Search for the cell housing the specified text and yield its (X, Y) center coordinate. 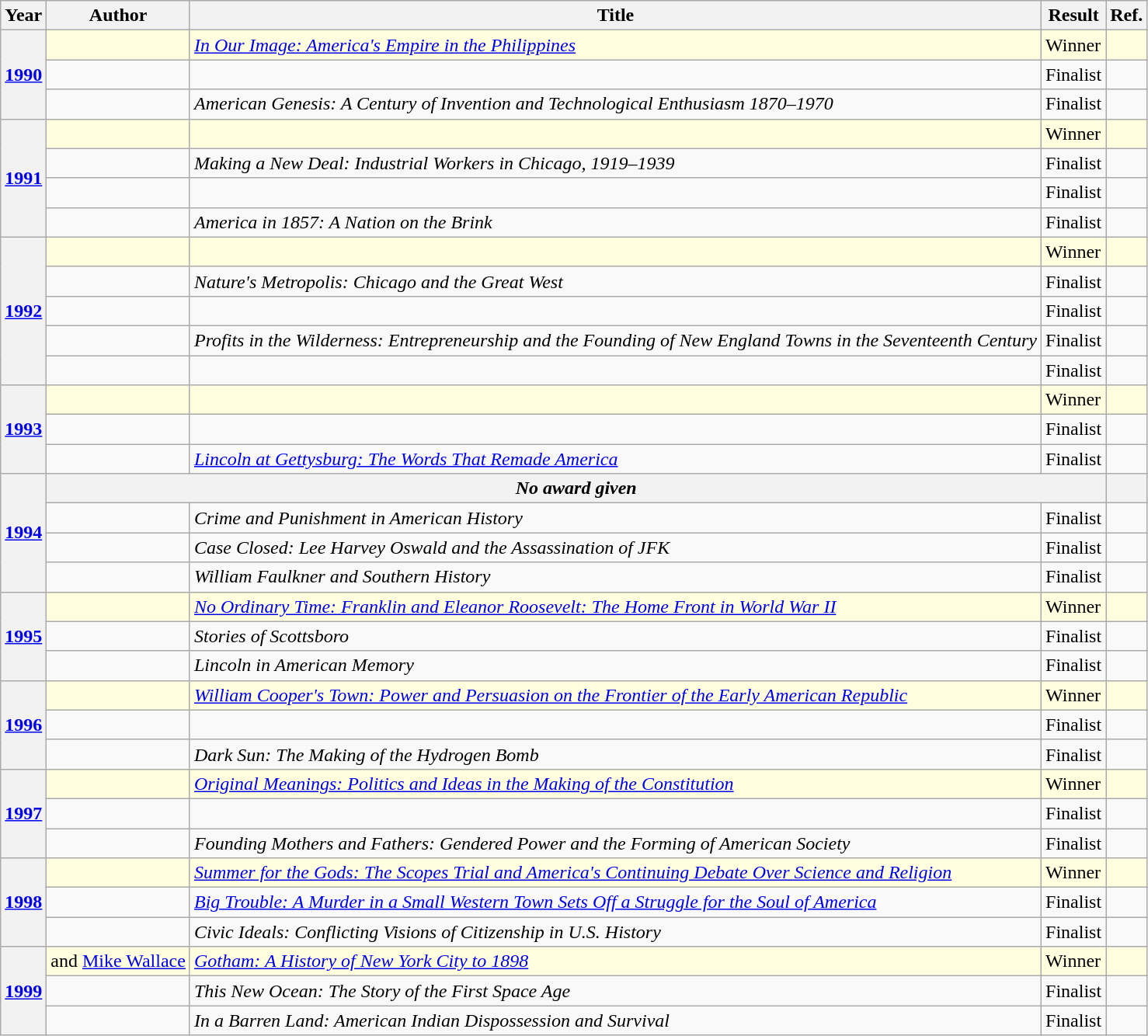
No award given (576, 488)
Year (23, 16)
1998 (23, 902)
1991 (23, 178)
1992 (23, 311)
Profits in the Wilderness: Entrepreneurship and the Founding of New England Towns in the Seventeenth Century (615, 340)
In Our Image: America's Empire in the Philippines (615, 45)
1994 (23, 533)
Summer for the Gods: The Scopes Trial and America's Continuing Debate Over Science and Religion (615, 873)
1999 (23, 991)
Case Closed: Lee Harvey Oswald and the Assassination of JFK (615, 548)
No Ordinary Time: Franklin and Eleanor Roosevelt: The Home Front in World War II (615, 607)
Lincoln at Gettysburg: The Words That Remade America (615, 459)
Author (118, 16)
1990 (23, 75)
Gotham: A History of New York City to 1898 (615, 961)
America in 1857: A Nation on the Brink (615, 222)
Crime and Punishment in American History (615, 518)
Big Trouble: A Murder in a Small Western Town Sets Off a Struggle for the Soul of America (615, 902)
Making a New Deal: Industrial Workers in Chicago, 1919–1939 (615, 163)
Title (615, 16)
William Faulkner and Southern History (615, 577)
Founding Mothers and Fathers: Gendered Power and the Forming of American Society (615, 843)
and Mike Wallace (118, 961)
Nature's Metropolis: Chicago and the Great West (615, 281)
Result (1073, 16)
1997 (23, 813)
Dark Sun: The Making of the Hydrogen Bomb (615, 754)
Lincoln in American Memory (615, 666)
1993 (23, 429)
This New Ocean: The Story of the First Space Age (615, 991)
American Genesis: A Century of Invention and Technological Enthusiasm 1870–1970 (615, 104)
Original Meanings: Politics and Ideas in the Making of the Constitution (615, 784)
In a Barren Land: American Indian Dispossession and Survival (615, 1020)
Stories of Scottsboro (615, 636)
Civic Ideals: Conflicting Visions of Citizenship in U.S. History (615, 932)
William Cooper's Town: Power and Persuasion on the Frontier of the Early American Republic (615, 695)
Ref. (1126, 16)
1995 (23, 636)
1996 (23, 725)
